Identify which cell holds the provided text, then report its [x, y] central coordinate. 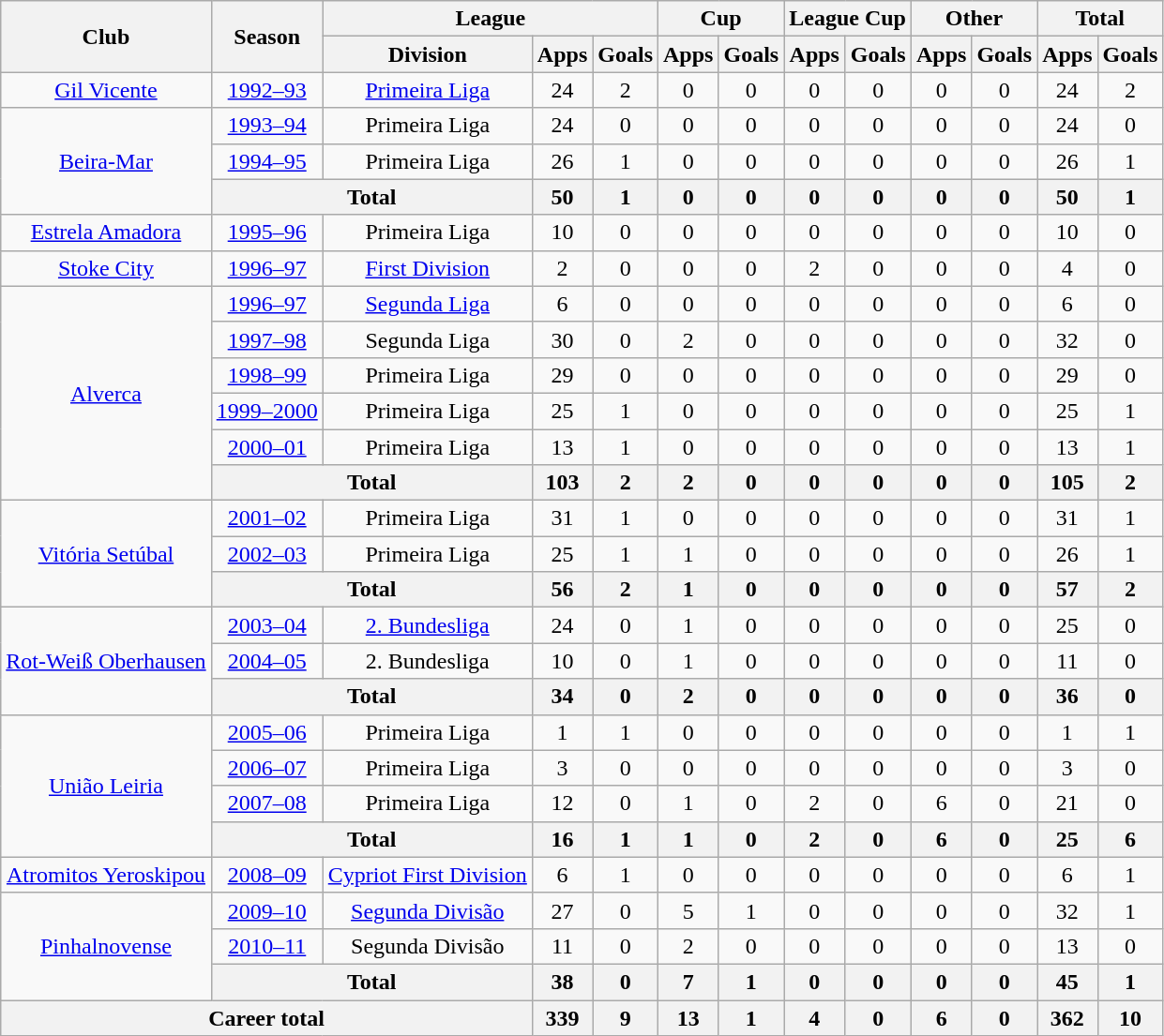
Rot-Weiß Oberhausen [106, 661]
2003–04 [266, 625]
362 [1067, 1017]
9 [626, 1017]
45 [1067, 982]
Cup [721, 19]
2004–05 [266, 661]
2010–11 [266, 946]
1997–98 [266, 339]
Gil Vicente [106, 90]
56 [562, 590]
5 [688, 910]
Stoke City [106, 268]
2006–07 [266, 768]
21 [1067, 803]
34 [562, 697]
2007–08 [266, 803]
Club [106, 37]
Season [266, 37]
57 [1067, 590]
1998–99 [266, 375]
Estrela Amadora [106, 233]
2000–01 [266, 447]
Pinhalnovense [106, 946]
1992–93 [266, 90]
Alverca [106, 393]
339 [562, 1017]
7 [688, 982]
1995–96 [266, 233]
Atromitos Yeroskipou [106, 875]
2001–02 [266, 518]
2002–03 [266, 554]
First Division [428, 268]
2009–10 [266, 910]
Cypriot First Division [428, 875]
1993–94 [266, 126]
105 [1067, 483]
36 [1067, 697]
12 [562, 803]
League Cup [848, 19]
38 [562, 982]
2005–06 [266, 732]
União Leiria [106, 786]
League [490, 19]
Vitória Setúbal [106, 554]
103 [562, 483]
Division [428, 54]
1999–2000 [266, 411]
16 [562, 839]
2008–09 [266, 875]
Other [974, 19]
Career total [266, 1017]
27 [562, 910]
Beira-Mar [106, 161]
30 [562, 339]
1994–95 [266, 161]
